From the cell containing the given text, extract its center point as [x, y] coordinate. 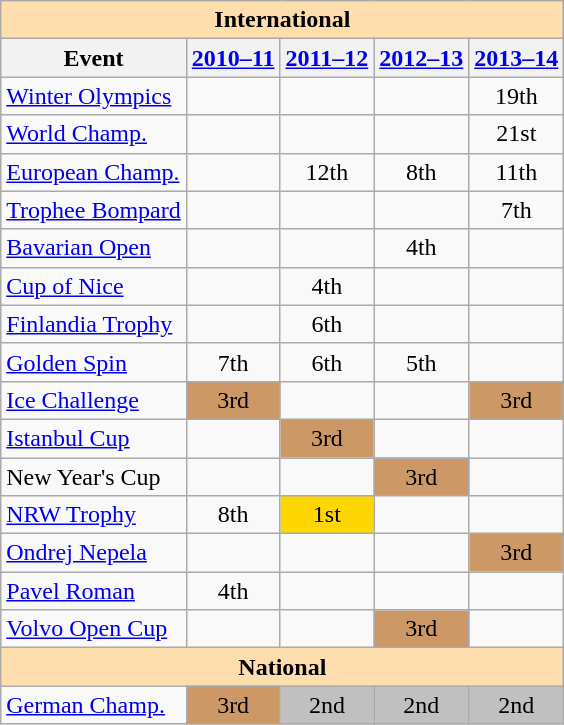
Winter Olympics [94, 96]
Cup of Nice [94, 286]
19th [516, 96]
Finlandia Trophy [94, 324]
Bavarian Open [94, 248]
New Year's Cup [94, 477]
Ice Challenge [94, 400]
Golden Spin [94, 362]
Event [94, 58]
Trophee Bompard [94, 210]
National [282, 667]
2013–14 [516, 58]
Volvo Open Cup [94, 629]
World Champ. [94, 134]
21st [516, 134]
NRW Trophy [94, 515]
Ondrej Nepela [94, 553]
12th [327, 172]
1st [327, 515]
2010–11 [233, 58]
German Champ. [94, 705]
2012–13 [422, 58]
European Champ. [94, 172]
International [282, 20]
Istanbul Cup [94, 438]
11th [516, 172]
Pavel Roman [94, 591]
2011–12 [327, 58]
5th [422, 362]
